Return [X, Y] of the center of cell containing provided text 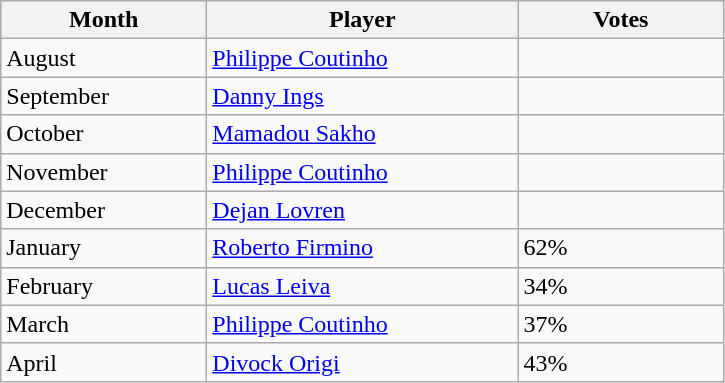
Divock Origi [362, 362]
Danny Ings [362, 96]
December [104, 210]
March [104, 324]
Votes [621, 20]
April [104, 362]
62% [621, 248]
Player [362, 20]
August [104, 58]
Month [104, 20]
October [104, 134]
34% [621, 286]
February [104, 286]
November [104, 172]
Roberto Firmino [362, 248]
January [104, 248]
Lucas Leiva [362, 286]
Dejan Lovren [362, 210]
Mamadou Sakho [362, 134]
43% [621, 362]
September [104, 96]
37% [621, 324]
